Determine the (x, y) coordinate at the center of the cell enclosing the given text.  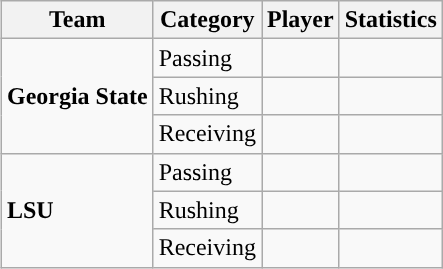
Player (301, 20)
Team (77, 20)
Statistics (390, 20)
Category (207, 20)
Georgia State (77, 96)
LSU (77, 210)
